Detect which cell encompasses the target text, then output its (X, Y) center coordinate. 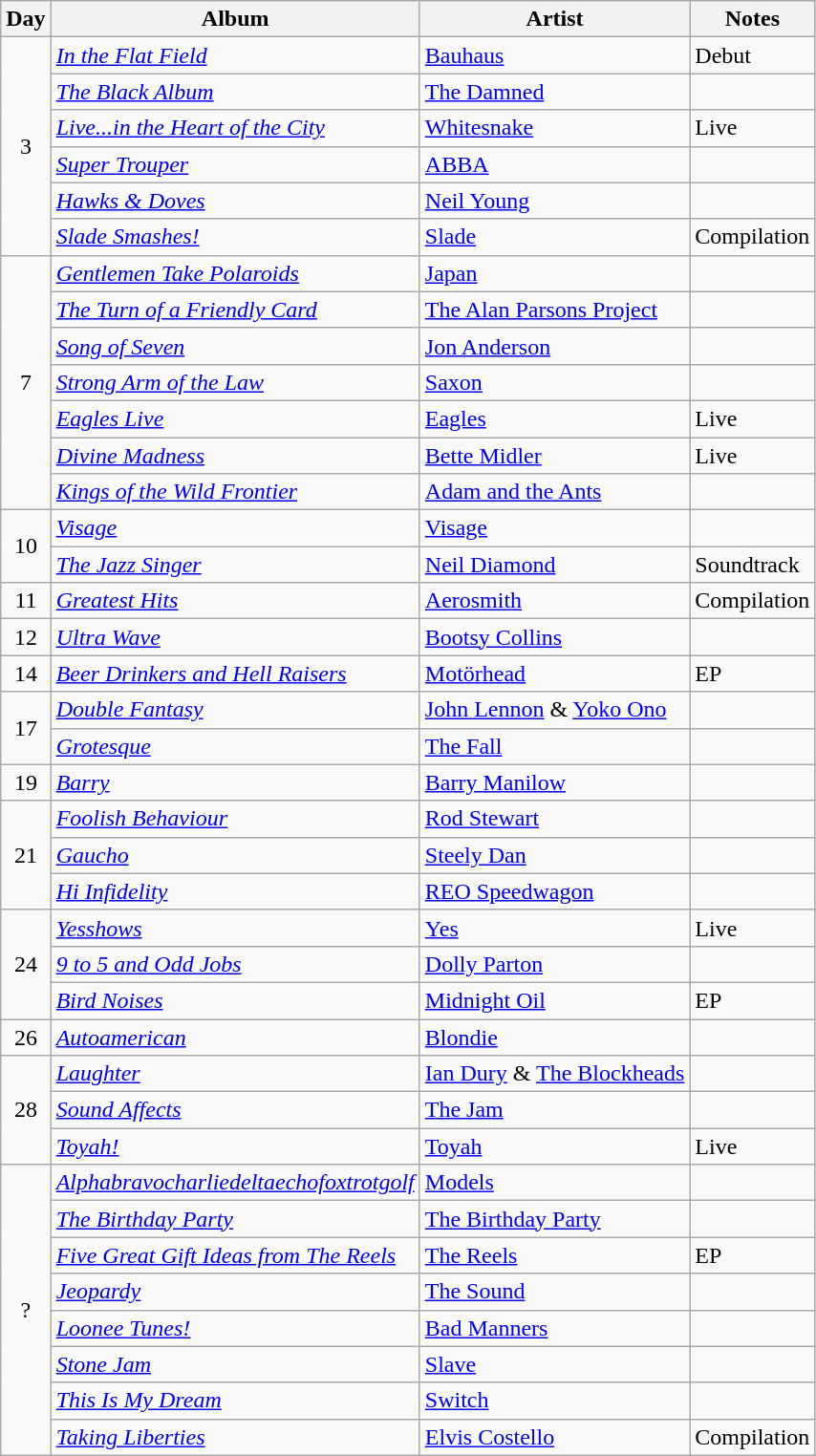
Soundtrack (753, 565)
Bird Noises (235, 1000)
Taking Liberties (235, 1437)
The Turn of a Friendly Card (235, 310)
10 (26, 546)
Eagles Live (235, 418)
Slade Smashes! (235, 237)
Jeopardy (235, 1292)
The Fall (554, 746)
Neil Young (554, 201)
Album (235, 19)
3 (26, 146)
The Jam (554, 1110)
Japan (554, 273)
Double Fantasy (235, 710)
Day (26, 19)
Debut (753, 55)
Switch (554, 1401)
9 to 5 and Odd Jobs (235, 964)
Eagles (554, 418)
Elvis Costello (554, 1437)
The Reels (554, 1255)
Beer Drinkers and Hell Raisers (235, 674)
Ian Dury & The Blockheads (554, 1074)
28 (26, 1110)
Super Trouper (235, 164)
Yesshows (235, 928)
7 (26, 382)
Barry (235, 782)
The Damned (554, 92)
Gentlemen Take Polaroids (235, 273)
Dolly Parton (554, 964)
Greatest Hits (235, 601)
Slave (554, 1364)
John Lennon & Yoko Ono (554, 710)
Midnight Oil (554, 1000)
19 (26, 782)
Aerosmith (554, 601)
Bette Midler (554, 456)
This Is My Dream (235, 1401)
Alphabravocharliedeltaechofoxtrotgolf (235, 1183)
Notes (753, 19)
Saxon (554, 382)
Strong Arm of the Law (235, 382)
Bad Manners (554, 1328)
The Sound (554, 1292)
Artist (554, 19)
Five Great Gift Ideas from The Reels (235, 1255)
Toyah (554, 1146)
Models (554, 1183)
Live...in the Heart of the City (235, 128)
Stone Jam (235, 1364)
Divine Madness (235, 456)
In the Flat Field (235, 55)
Whitesnake (554, 128)
Jon Anderson (554, 346)
Motörhead (554, 674)
21 (26, 855)
REO Speedwagon (554, 891)
24 (26, 964)
Steely Dan (554, 855)
Yes (554, 928)
Adam and the Ants (554, 492)
12 (26, 637)
Gaucho (235, 855)
Autoamerican (235, 1037)
Bootsy Collins (554, 637)
11 (26, 601)
Song of Seven (235, 346)
Sound Affects (235, 1110)
Hi Infidelity (235, 891)
Laughter (235, 1074)
14 (26, 674)
The Black Album (235, 92)
Barry Manilow (554, 782)
Hawks & Doves (235, 201)
Foolish Behaviour (235, 819)
Ultra Wave (235, 637)
The Alan Parsons Project (554, 310)
Slade (554, 237)
Grotesque (235, 746)
Kings of the Wild Frontier (235, 492)
Loonee Tunes! (235, 1328)
26 (26, 1037)
Bauhaus (554, 55)
? (26, 1310)
17 (26, 728)
Rod Stewart (554, 819)
Blondie (554, 1037)
The Jazz Singer (235, 565)
Neil Diamond (554, 565)
ABBA (554, 164)
Toyah! (235, 1146)
